For the text-containing cell, return its midpoint in [X, Y] coordinate format. 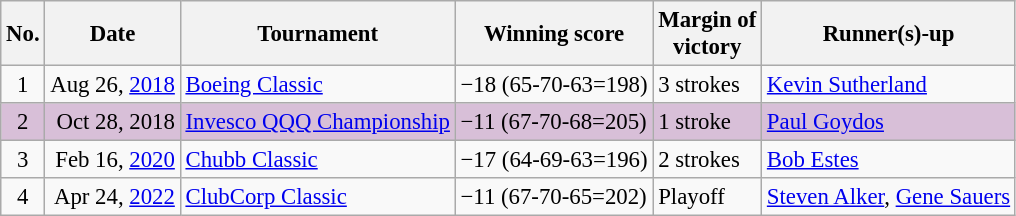
3 [23, 160]
Date [112, 34]
1 [23, 85]
Playoff [708, 197]
−11 (67-70-68=205) [554, 122]
Boeing Classic [318, 85]
2 [23, 122]
−18 (65-70-63=198) [554, 85]
Winning score [554, 34]
1 stroke [708, 122]
Feb 16, 2020 [112, 160]
Bob Estes [889, 160]
Runner(s)-up [889, 34]
−17 (64-69-63=196) [554, 160]
Paul Goydos [889, 122]
Invesco QQQ Championship [318, 122]
Tournament [318, 34]
Apr 24, 2022 [112, 197]
Oct 28, 2018 [112, 122]
2 strokes [708, 160]
Aug 26, 2018 [112, 85]
Chubb Classic [318, 160]
ClubCorp Classic [318, 197]
Steven Alker, Gene Sauers [889, 197]
Margin ofvictory [708, 34]
4 [23, 197]
Kevin Sutherland [889, 85]
−11 (67-70-65=202) [554, 197]
3 strokes [708, 85]
No. [23, 34]
